Locate the cell with the specified text and output its [x, y] center coordinate. 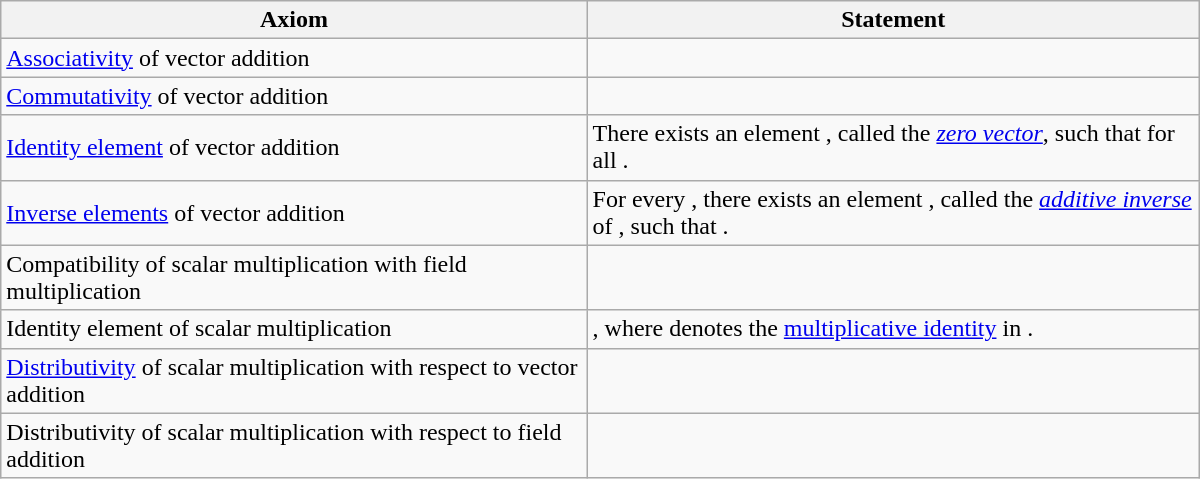
Distributivity of scalar multiplication with respect to field addition [294, 446]
Identity element of scalar multiplication [294, 329]
Distributivity of scalar multiplication with respect to vector addition [294, 380]
Inverse elements of vector addition [294, 212]
There exists an element , called the zero vector, such that for all . [893, 148]
For every , there exists an element , called the additive inverse of , such that . [893, 212]
Associativity of vector addition [294, 58]
, where denotes the multiplicative identity in . [893, 329]
Commutativity of vector addition [294, 96]
Compatibility of scalar multiplication with field multiplication [294, 278]
Axiom [294, 20]
Identity element of vector addition [294, 148]
Statement [893, 20]
